Return (X, Y) of the center of cell containing provided text 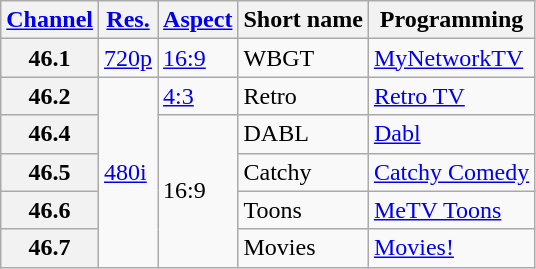
Programming (451, 20)
Short name (303, 20)
Res. (128, 20)
Dabl (451, 134)
Retro (303, 96)
Catchy Comedy (451, 172)
DABL (303, 134)
46.2 (50, 96)
Movies! (451, 248)
46.4 (50, 134)
WBGT (303, 58)
Toons (303, 210)
MyNetworkTV (451, 58)
Channel (50, 20)
4:3 (198, 96)
MeTV Toons (451, 210)
Movies (303, 248)
46.1 (50, 58)
720p (128, 58)
46.5 (50, 172)
46.6 (50, 210)
480i (128, 172)
Retro TV (451, 96)
Aspect (198, 20)
Catchy (303, 172)
46.7 (50, 248)
